Provide the (x, y) coordinate of the cell's center where the given text is located.  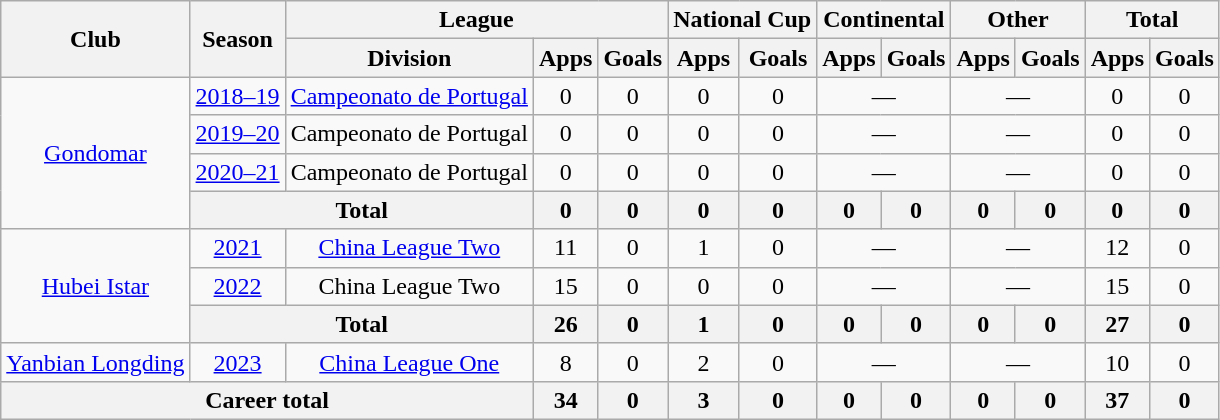
2020–21 (238, 172)
11 (565, 248)
Yanbian Longding (96, 362)
2021 (238, 248)
Other (1018, 20)
27 (1117, 324)
2 (704, 362)
Division (409, 58)
2019–20 (238, 134)
Gondomar (96, 153)
Career total (268, 400)
2018–19 (238, 96)
26 (565, 324)
Season (238, 39)
34 (565, 400)
12 (1117, 248)
8 (565, 362)
10 (1117, 362)
2022 (238, 286)
3 (704, 400)
Hubei Istar (96, 286)
37 (1117, 400)
National Cup (742, 20)
Club (96, 39)
Continental (884, 20)
League (476, 20)
China League One (409, 362)
2023 (238, 362)
